Return (X, Y) of the center of cell containing provided text 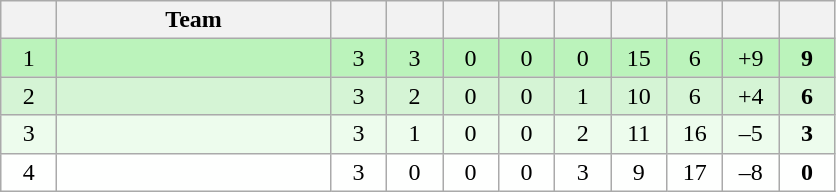
–8 (751, 172)
–5 (751, 134)
15 (639, 58)
16 (695, 134)
Team (194, 20)
+9 (751, 58)
17 (695, 172)
4 (29, 172)
11 (639, 134)
+4 (751, 96)
10 (639, 96)
